Locate the cell with the specified text and output its [x, y] center coordinate. 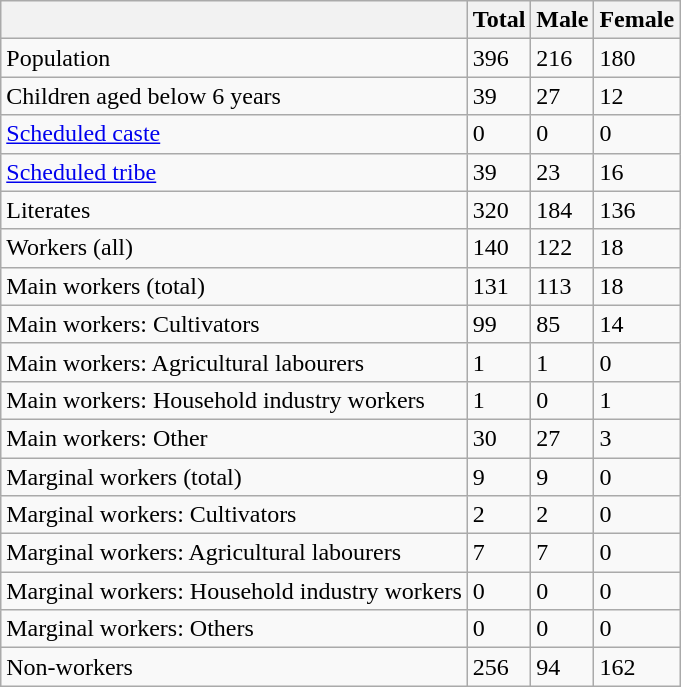
Total [499, 20]
12 [637, 96]
Main workers: Agricultural labourers [234, 362]
Marginal workers (total) [234, 477]
396 [499, 58]
Population [234, 58]
Children aged below 6 years [234, 96]
Marginal workers: Agricultural labourers [234, 553]
Female [637, 20]
23 [562, 172]
136 [637, 210]
180 [637, 58]
94 [562, 667]
140 [499, 248]
131 [499, 286]
184 [562, 210]
256 [499, 667]
Scheduled tribe [234, 172]
Marginal workers: Cultivators [234, 515]
320 [499, 210]
162 [637, 667]
Literates [234, 210]
Main workers: Household industry workers [234, 400]
Main workers (total) [234, 286]
Main workers: Other [234, 438]
216 [562, 58]
Marginal workers: Household industry workers [234, 591]
16 [637, 172]
85 [562, 324]
99 [499, 324]
30 [499, 438]
3 [637, 438]
Male [562, 20]
122 [562, 248]
Non-workers [234, 667]
Scheduled caste [234, 134]
14 [637, 324]
113 [562, 286]
Marginal workers: Others [234, 629]
Main workers: Cultivators [234, 324]
Workers (all) [234, 248]
